From the cell containing the given text, extract its center point as (X, Y) coordinate. 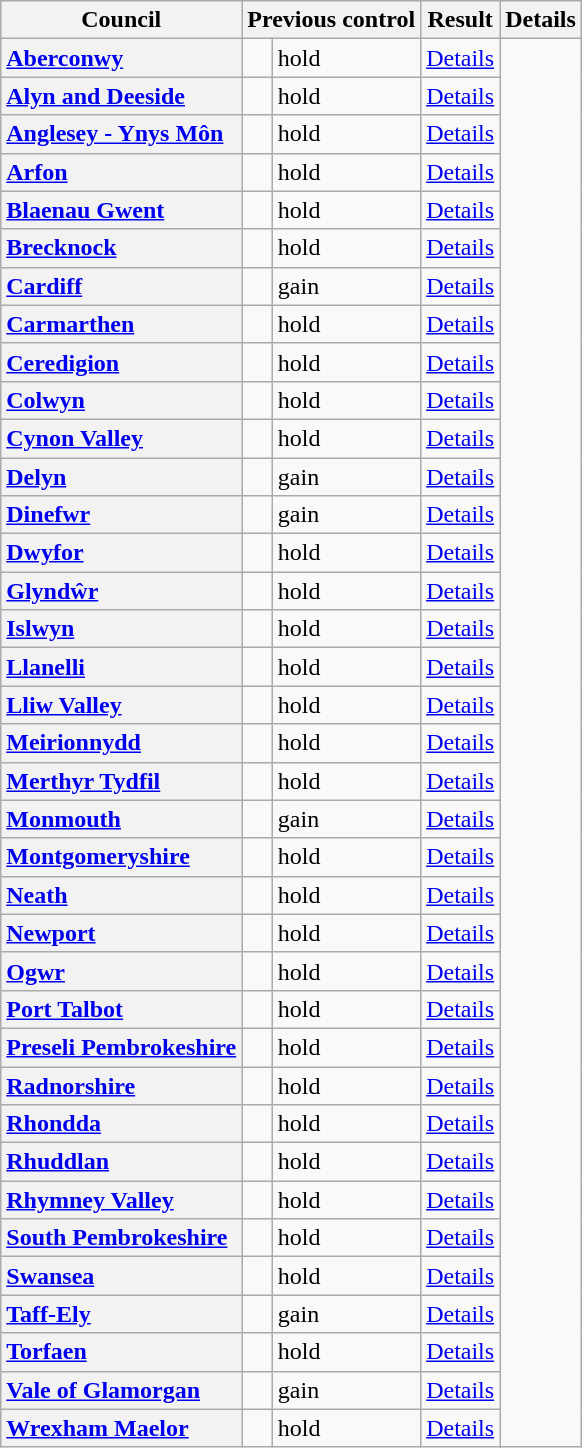
Anglesey - Ynys Môn (122, 134)
Glyndŵr (122, 591)
Previous control (332, 20)
Vale of Glamorgan (122, 1390)
Dwyfor (122, 553)
Swansea (122, 1276)
Brecknock (122, 248)
Islwyn (122, 629)
Council (122, 20)
Ceredigion (122, 362)
Lliw Valley (122, 705)
Rhondda (122, 1124)
Colwyn (122, 400)
Monmouth (122, 819)
Alyn and Deeside (122, 96)
Port Talbot (122, 1009)
Dinefwr (122, 515)
Blaenau Gwent (122, 210)
Wrexham Maelor (122, 1428)
Ogwr (122, 971)
Aberconwy (122, 58)
Rhuddlan (122, 1162)
Preseli Pembrokeshire (122, 1047)
Delyn (122, 477)
South Pembrokeshire (122, 1238)
Merthyr Tydfil (122, 781)
Rhymney Valley (122, 1200)
Llanelli (122, 667)
Result (460, 20)
Newport (122, 933)
Carmarthen (122, 324)
Torfaen (122, 1352)
Taff-Ely (122, 1314)
Neath (122, 895)
Meirionnydd (122, 743)
Arfon (122, 172)
Cynon Valley (122, 438)
Cardiff (122, 286)
Montgomeryshire (122, 857)
Radnorshire (122, 1085)
